Determine the (X, Y) coordinate at the center of the cell enclosing the given text.  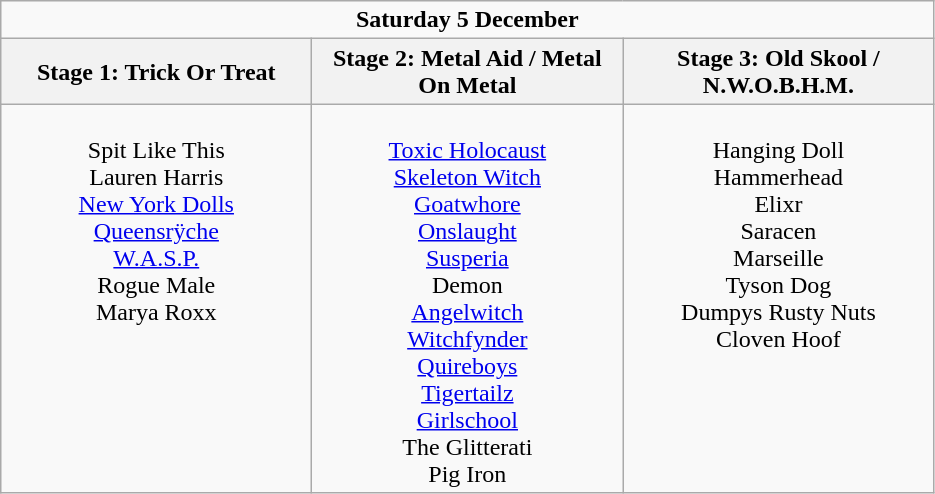
Toxic Holocaust Skeleton Witch Goatwhore Onslaught Susperia Demon Angelwitch Witchfynder Quireboys Tigertailz Girlschool The Glitterati Pig Iron (468, 298)
Stage 2: Metal Aid / Metal On Metal (468, 72)
Stage 1: Trick Or Treat (156, 72)
Stage 3: Old Skool / N.W.O.B.H.M. (778, 72)
Saturday 5 December (468, 20)
Hanging Doll Hammerhead Elixr Saracen Marseille Tyson Dog Dumpys Rusty Nuts Cloven Hoof (778, 298)
Spit Like This Lauren Harris New York Dolls Queensrÿche W.A.S.P. Rogue Male Marya Roxx (156, 298)
